Detect which cell encompasses the target text, then output its (X, Y) center coordinate. 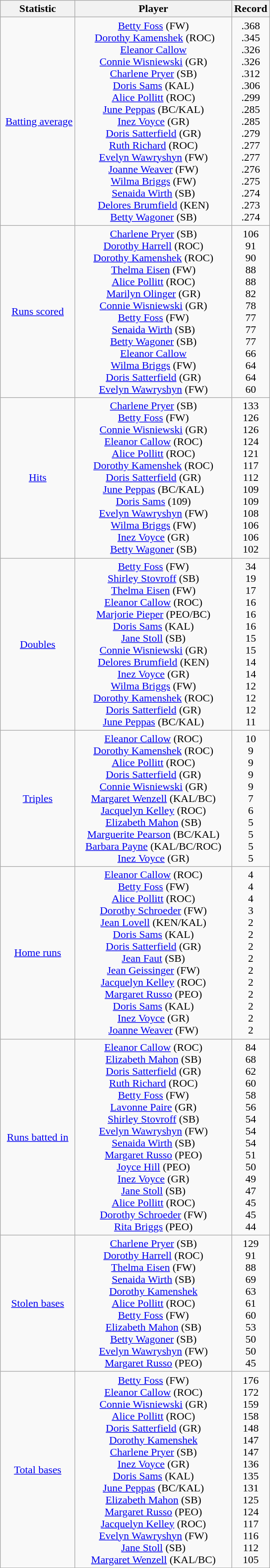
Home runs (38, 953)
Triples (38, 798)
106 91 90 88 88 82 78 77 77 77 66 64 64 60 (251, 312)
Runs scored (38, 312)
Player (153, 9)
Stolen bases (38, 1303)
84 68 62 60 58 56 54 54 54 51 50 49 47 45 45 44 (251, 1137)
129 91 88 69 63 61 60 53 50 50 45 (251, 1303)
34 19 17 16 16 16 15 15 14 14 12 12 12 11 (251, 644)
.368 .345 .326 .326 .312 .306 .299 .285 .285 .279 .277 .277 .276 .275 .274 .273 .274 (251, 121)
Total bases (38, 1469)
Statistic (38, 9)
Hits (38, 478)
133 126 126 124 121 117 112 109 109 108 106 106 102 (251, 478)
176 172 159 158 148 147 147 136 135 131 125 124 117 116 112 105 (251, 1469)
4 4 4 3 2 2 2 2 2 2 2 2 2 2 (251, 953)
Runs batted in (38, 1137)
Record (251, 9)
10 9 9 9 9 7 6 5 5 5 5 (251, 798)
Batting average (38, 121)
Doubles (38, 644)
